Locate the cell with the specified text and output its [x, y] center coordinate. 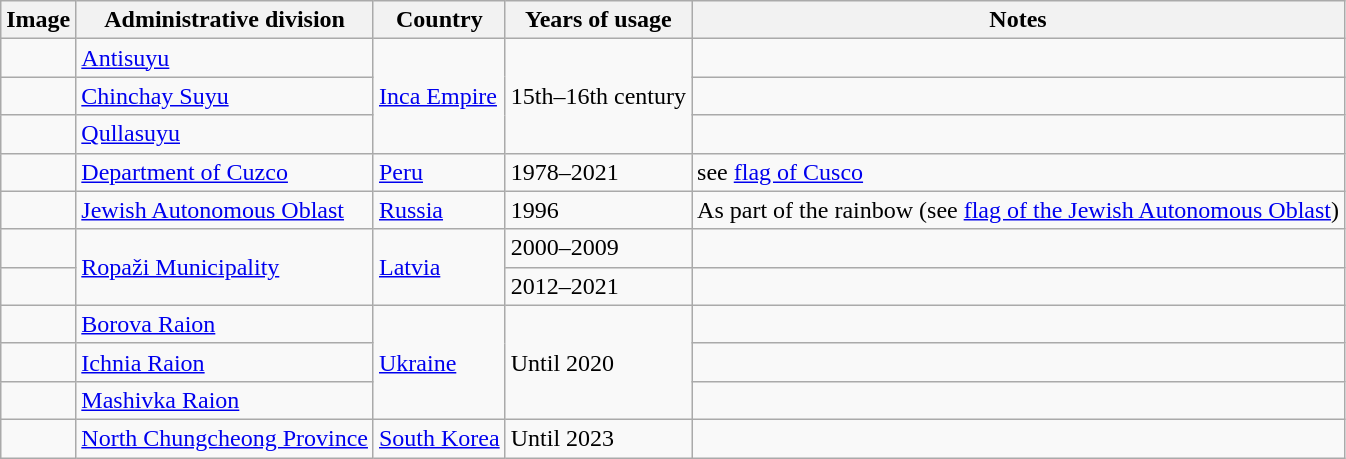
Russia [439, 210]
2012–2021 [598, 286]
Jewish Autonomous Oblast [225, 210]
Until 2023 [598, 438]
Peru [439, 172]
As part of the rainbow (see flag of the Jewish Autonomous Oblast) [1018, 210]
Image [38, 20]
Borova Raion [225, 324]
15th–16th century [598, 96]
Latvia [439, 267]
Ichnia Raion [225, 362]
Ropaži Municipality [225, 267]
Antisuyu [225, 58]
Administrative division [225, 20]
1978–2021 [598, 172]
1996 [598, 210]
Years of usage [598, 20]
Until 2020 [598, 362]
South Korea [439, 438]
see flag of Cusco [1018, 172]
Mashivka Raion [225, 400]
Ukraine [439, 362]
Country [439, 20]
Inca Empire [439, 96]
Qullasuyu [225, 134]
Chinchay Suyu [225, 96]
Notes [1018, 20]
2000–2009 [598, 248]
Department of Cuzco [225, 172]
North Chungcheong Province [225, 438]
